For the text-containing cell, return its midpoint in (X, Y) coordinate format. 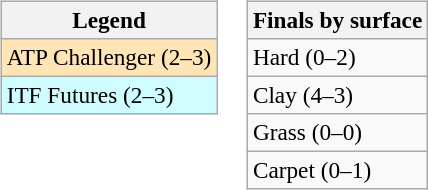
Carpet (0–1) (337, 171)
Grass (0–0) (337, 133)
Hard (0–2) (337, 57)
ITF Futures (2–3) (108, 95)
Finals by surface (337, 20)
Legend (108, 20)
Clay (4–3) (337, 95)
ATP Challenger (2–3) (108, 57)
